Search for the cell housing the specified text and yield its (x, y) center coordinate. 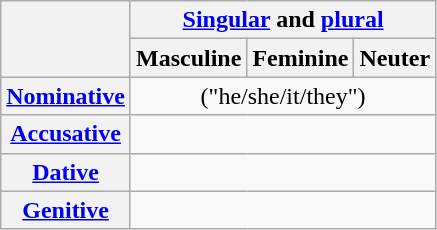
Masculine (188, 58)
Singular and plural (282, 20)
Neuter (395, 58)
Dative (66, 172)
Feminine (300, 58)
("he/she/it/they") (282, 96)
Accusative (66, 134)
Genitive (66, 210)
Nominative (66, 96)
